Provide the (x, y) coordinate of the cell's center where the given text is located.  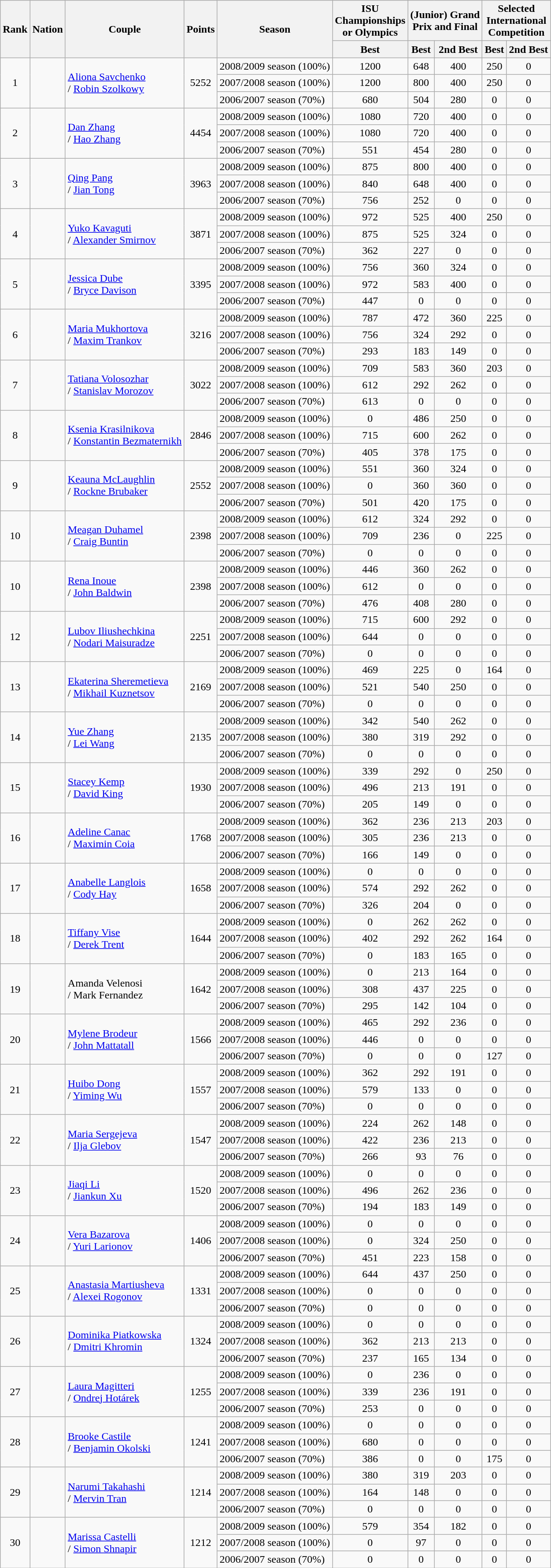
613 (370, 402)
Lubov Iliushechkina / Nodari Maisuradze (125, 637)
127 (494, 1056)
840 (370, 183)
Dan Zhang / Hao Zhang (125, 133)
Jessica Dube / Bryce Davison (125, 284)
Laura Magitteri / Ondrej Hotárek (125, 1392)
574 (370, 888)
204 (421, 905)
787 (370, 318)
2169 (201, 687)
454 (421, 150)
378 (421, 452)
1557 (201, 1090)
Jiaqi Li / Jiankun Xu (125, 1190)
386 (370, 1459)
Maria Mukhortova / Maxim Trankov (125, 335)
465 (370, 1022)
Keauna McLaughlin / Rockne Brubaker (125, 485)
1642 (201, 989)
21 (15, 1090)
5252 (201, 83)
3395 (201, 284)
224 (370, 1123)
26 (15, 1341)
Points (201, 29)
3216 (201, 335)
205 (370, 804)
16 (15, 838)
342 (370, 720)
3963 (201, 183)
501 (370, 502)
252 (421, 200)
24 (15, 1240)
305 (370, 838)
14 (15, 737)
354 (421, 1526)
30 (15, 1542)
1566 (201, 1039)
408 (421, 603)
29 (15, 1492)
451 (370, 1257)
2 (15, 133)
12 (15, 637)
486 (421, 418)
504 (421, 100)
1930 (201, 788)
Rena Inoue / John Baldwin (125, 586)
1 (15, 83)
1547 (201, 1140)
Nation (48, 29)
Aliona Savchenko / Robin Szolkowy (125, 83)
402 (370, 939)
1241 (201, 1442)
Anastasia Martiusheva / Alexei Rogonov (125, 1291)
476 (370, 603)
Tiffany Vise / Derek Trent (125, 939)
227 (421, 251)
9 (15, 485)
472 (421, 318)
Dominika Piatkowska / Dmitri Khromin (125, 1341)
1331 (201, 1291)
253 (370, 1408)
28 (15, 1442)
Qing Pang / Jian Tong (125, 183)
97 (421, 1542)
422 (370, 1140)
158 (458, 1257)
3022 (201, 385)
Amanda Velenosi / Mark Fernandez (125, 989)
(Junior) Grand Prix and Final (445, 21)
1644 (201, 939)
237 (370, 1358)
13 (15, 687)
2552 (201, 485)
1214 (201, 1492)
266 (370, 1157)
76 (458, 1157)
405 (370, 452)
15 (15, 788)
3 (15, 183)
Maria Sergejeva / Ilja Glebov (125, 1140)
293 (370, 351)
Couple (125, 29)
1212 (201, 1542)
20 (15, 1039)
1520 (201, 1190)
4454 (201, 133)
Tatiana Volosozhar / Stanislav Morozov (125, 385)
134 (458, 1358)
1658 (201, 888)
Brooke Castile / Benjamin Okolski (125, 1442)
7 (15, 385)
1324 (201, 1341)
19 (15, 989)
133 (421, 1090)
Ksenia Krasilnikova / Konstantin Bezmaternikh (125, 435)
2135 (201, 737)
23 (15, 1190)
Season (275, 29)
17 (15, 888)
469 (370, 670)
182 (458, 1526)
2251 (201, 637)
Meagan Duhamel / Craig Buntin (125, 536)
Yuko Kavaguti / Alexander Smirnov (125, 234)
2846 (201, 435)
Yue Zhang / Lei Wang (125, 737)
Stacey Kemp / David King (125, 788)
326 (370, 905)
3871 (201, 234)
Selected International Competition (516, 21)
8 (15, 435)
27 (15, 1392)
166 (370, 855)
Anabelle Langlois / Cody Hay (125, 888)
93 (421, 1157)
Ekaterina Sheremetieva / Mikhail Kuznetsov (125, 687)
Marissa Castelli / Simon Shnapir (125, 1542)
295 (370, 1006)
18 (15, 939)
1255 (201, 1392)
1768 (201, 838)
Mylene Brodeur / John Mattatall (125, 1039)
Rank (15, 29)
25 (15, 1291)
5 (15, 284)
104 (458, 1006)
Huibo Dong / Yiming Wu (125, 1090)
Narumi Takahashi / Mervin Tran (125, 1492)
ISU Championships or Olympics (370, 21)
420 (421, 502)
308 (370, 989)
447 (370, 301)
223 (421, 1257)
142 (421, 1006)
1406 (201, 1240)
22 (15, 1140)
194 (370, 1207)
521 (370, 687)
6 (15, 335)
Vera Bazarova / Yuri Larionov (125, 1240)
4 (15, 234)
Adeline Canac / Maximin Coia (125, 838)
